Detect which cell encompasses the target text, then output its (X, Y) center coordinate. 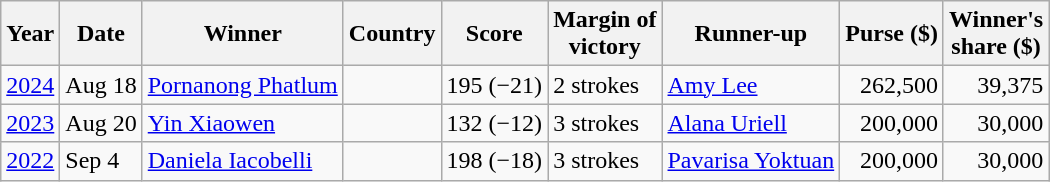
Runner-up (751, 34)
2 strokes (605, 85)
Yin Xiaowen (242, 123)
2024 (30, 85)
Country (392, 34)
Date (101, 34)
Amy Lee (751, 85)
Pavarisa Yoktuan (751, 161)
2022 (30, 161)
198 (−18) (494, 161)
Winner (242, 34)
195 (−21) (494, 85)
Aug 20 (101, 123)
Margin ofvictory (605, 34)
Winner'sshare ($) (996, 34)
132 (−12) (494, 123)
Purse ($) (892, 34)
Alana Uriell (751, 123)
262,500 (892, 85)
Score (494, 34)
2023 (30, 123)
Aug 18 (101, 85)
Pornanong Phatlum (242, 85)
Daniela Iacobelli (242, 161)
Year (30, 34)
Sep 4 (101, 161)
39,375 (996, 85)
